Find where the given text appears and provide that cell's center as (X, Y) coordinate. 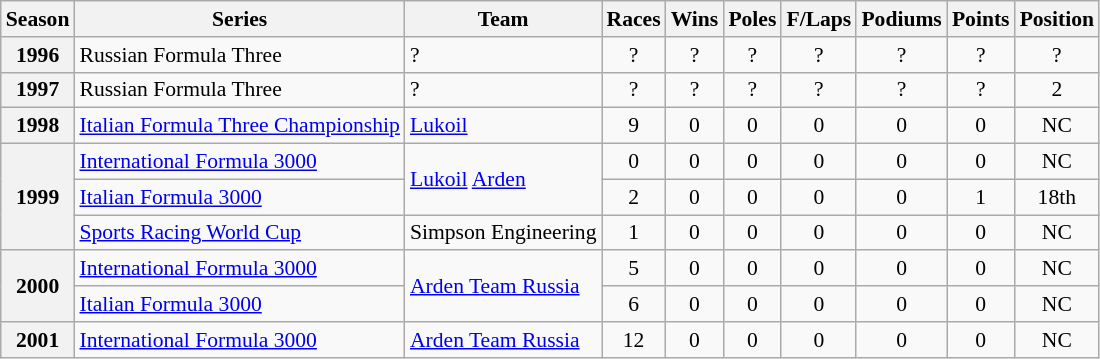
Italian Formula Three Championship (239, 126)
12 (634, 340)
6 (634, 304)
Lukoil Arden (504, 180)
Simpson Engineering (504, 233)
Poles (752, 19)
Podiums (902, 19)
Position (1057, 19)
Points (981, 19)
2001 (38, 340)
Sports Racing World Cup (239, 233)
Team (504, 19)
2000 (38, 286)
Series (239, 19)
Lukoil (504, 126)
9 (634, 126)
1997 (38, 90)
Season (38, 19)
1999 (38, 198)
18th (1057, 197)
5 (634, 269)
1996 (38, 55)
1998 (38, 126)
F/Laps (818, 19)
Races (634, 19)
Wins (695, 19)
